Scan for the cell matching the given text and deliver its [X, Y] coordinate at center. 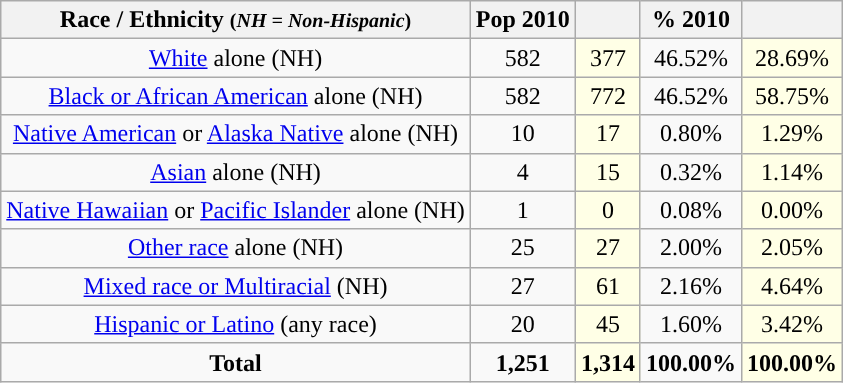
61 [608, 286]
4.64% [792, 286]
2.16% [690, 286]
45 [608, 324]
772 [608, 96]
28.69% [792, 58]
0.00% [792, 210]
Native Hawaiian or Pacific Islander alone (NH) [236, 210]
Total [236, 362]
1,251 [522, 362]
0 [608, 210]
0.32% [690, 172]
Mixed race or Multiracial (NH) [236, 286]
58.75% [792, 96]
25 [522, 248]
20 [522, 324]
1.60% [690, 324]
1.29% [792, 134]
White alone (NH) [236, 58]
2.05% [792, 248]
377 [608, 58]
Native American or Alaska Native alone (NH) [236, 134]
1.14% [792, 172]
10 [522, 134]
Hispanic or Latino (any race) [236, 324]
15 [608, 172]
2.00% [690, 248]
Black or African American alone (NH) [236, 96]
3.42% [792, 324]
1,314 [608, 362]
17 [608, 134]
4 [522, 172]
Race / Ethnicity (NH = Non-Hispanic) [236, 20]
1 [522, 210]
Asian alone (NH) [236, 172]
Pop 2010 [522, 20]
0.80% [690, 134]
0.08% [690, 210]
Other race alone (NH) [236, 248]
% 2010 [690, 20]
